Return the (x, y) coordinate for the center point of the cell that contains the specified text.  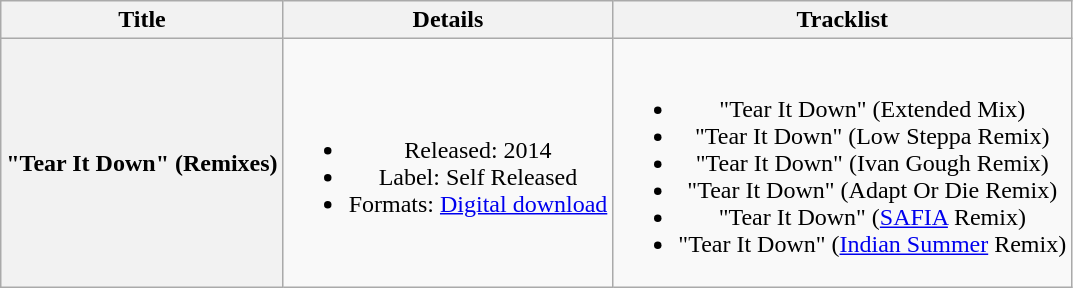
Tracklist (842, 20)
Details (448, 20)
Released: 2014Label: Self ReleasedFormats: Digital download (448, 163)
Title (142, 20)
"Tear It Down" (Remixes) (142, 163)
